Detect which cell encompasses the target text, then output its [x, y] center coordinate. 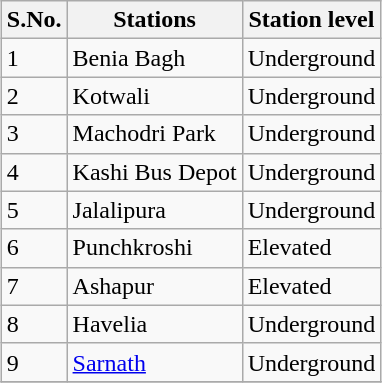
Sarnath [154, 362]
Ashapur [154, 286]
1 [34, 58]
Punchkroshi [154, 248]
Stations [154, 20]
S.No. [34, 20]
7 [34, 286]
Kotwali [154, 96]
9 [34, 362]
3 [34, 134]
Station level [312, 20]
Jalalipura [154, 210]
Machodri Park [154, 134]
Havelia [154, 324]
Benia Bagh [154, 58]
5 [34, 210]
4 [34, 172]
Kashi Bus Depot [154, 172]
2 [34, 96]
8 [34, 324]
6 [34, 248]
